Pinpoint the cell where the given text exists, returning its [X, Y] midpoint coordinate. 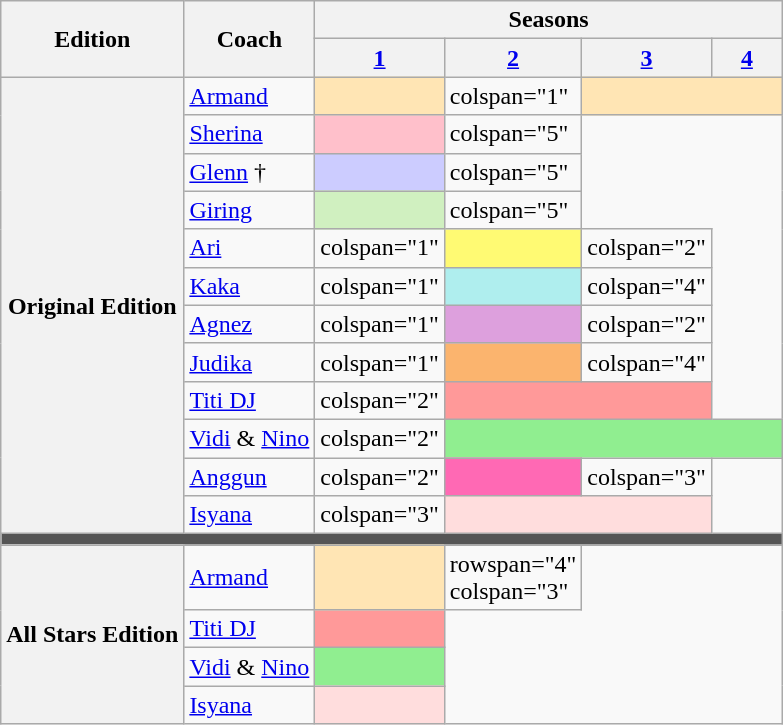
Judika [250, 362]
Seasons [549, 20]
Glenn † [250, 172]
All Stars Edition [92, 634]
Coach [250, 39]
Sherina [250, 134]
4 [746, 58]
Anggun [250, 477]
Ari [250, 248]
2 [513, 58]
Edition [92, 39]
3 [647, 58]
Kaka [250, 286]
rowspan="4" colspan="3" [513, 578]
1 [380, 58]
Giring [250, 210]
Original Edition [92, 306]
Agnez [250, 324]
